Find where the given text appears and provide that cell's center as (X, Y) coordinate. 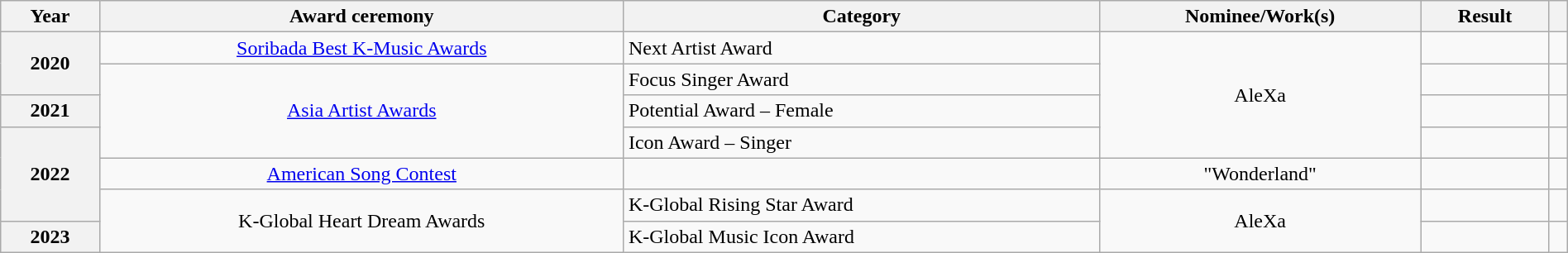
Next Artist Award (862, 48)
Year (50, 17)
K-Global Rising Star Award (862, 205)
Asia Artist Awards (361, 111)
Result (1485, 17)
2021 (50, 111)
2022 (50, 174)
K-Global Music Icon Award (862, 236)
"Wonderland" (1260, 174)
Nominee/Work(s) (1260, 17)
Award ceremony (361, 17)
Potential Award – Female (862, 111)
Icon Award – Singer (862, 142)
Focus Singer Award (862, 79)
2020 (50, 64)
American Song Contest (361, 174)
Soribada Best K-Music Awards (361, 48)
2023 (50, 236)
K-Global Heart Dream Awards (361, 221)
Category (862, 17)
